Extract the (X, Y) coordinate from the center of the cell holding the provided text.  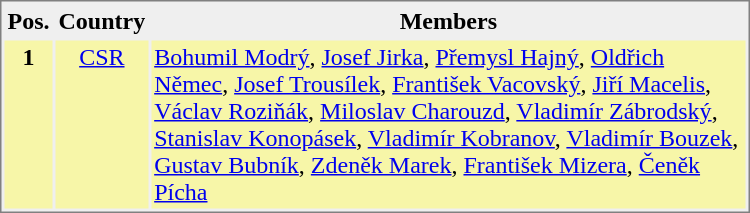
Members (448, 20)
Pos. (28, 20)
1 (28, 124)
CSR (102, 124)
Country (102, 20)
